Search for the cell housing the specified text and yield its (x, y) center coordinate. 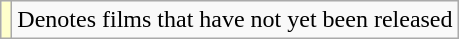
Denotes films that have not yet been released (235, 20)
